For the text-containing cell, return its midpoint in [x, y] coordinate format. 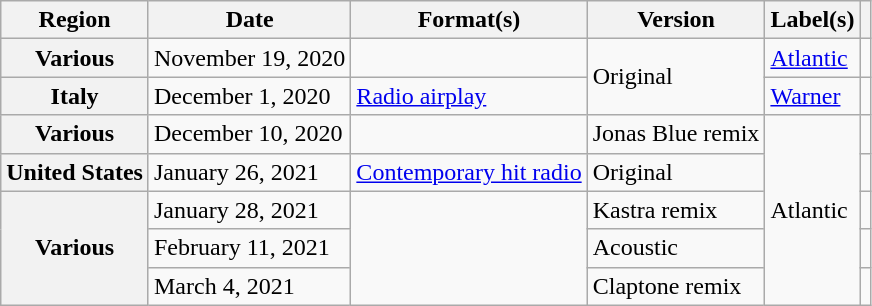
Version [676, 20]
Radio airplay [469, 96]
Jonas Blue remix [676, 134]
Date [249, 20]
February 11, 2021 [249, 248]
Format(s) [469, 20]
United States [75, 172]
Region [75, 20]
Acoustic [676, 248]
January 26, 2021 [249, 172]
Warner [812, 96]
Italy [75, 96]
Kastra remix [676, 210]
December 10, 2020 [249, 134]
November 19, 2020 [249, 58]
Contemporary hit radio [469, 172]
Claptone remix [676, 286]
March 4, 2021 [249, 286]
January 28, 2021 [249, 210]
December 1, 2020 [249, 96]
Label(s) [812, 20]
